Identify which cell holds the provided text, then report its (x, y) central coordinate. 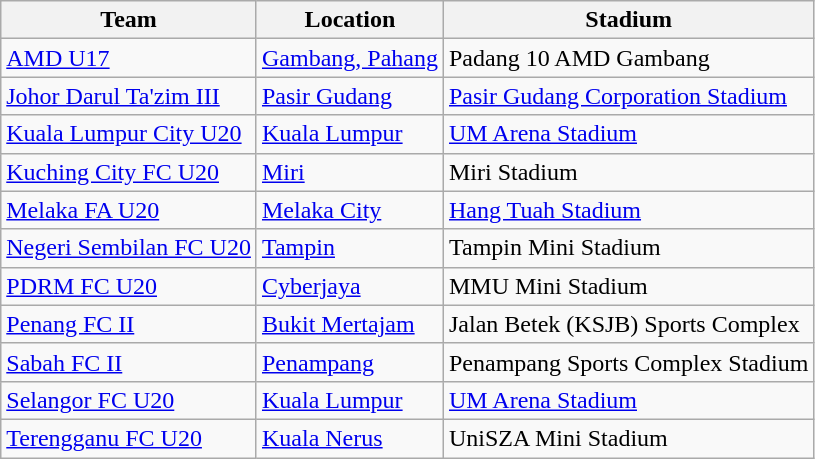
Tampin (350, 248)
Hang Tuah Stadium (628, 210)
Tampin Mini Stadium (628, 248)
Penampang Sports Complex Stadium (628, 362)
MMU Mini Stadium (628, 286)
Gambang, Pahang (350, 58)
Sabah FC II (129, 362)
Team (129, 20)
Kuching City FC U20 (129, 172)
Melaka City (350, 210)
Selangor FC U20 (129, 400)
Melaka FA U20 (129, 210)
Location (350, 20)
Kuala Lumpur City U20 (129, 134)
Miri (350, 172)
Johor Darul Ta'zim III (129, 96)
Terengganu FC U20 (129, 438)
Pasir Gudang Corporation Stadium (628, 96)
Penampang (350, 362)
Miri Stadium (628, 172)
Cyberjaya (350, 286)
Kuala Nerus (350, 438)
Bukit Mertajam (350, 324)
Penang FC II (129, 324)
Padang 10 AMD Gambang (628, 58)
UniSZA Mini Stadium (628, 438)
Pasir Gudang (350, 96)
PDRM FC U20 (129, 286)
AMD U17 (129, 58)
Stadium (628, 20)
Negeri Sembilan FC U20 (129, 248)
Jalan Betek (KSJB) Sports Complex (628, 324)
